Extract the [x, y] coordinate from the center of the cell holding the provided text.  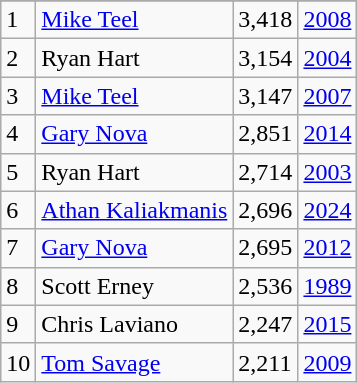
2,211 [266, 362]
Athan Kaliakmanis [134, 210]
5 [18, 172]
1989 [328, 286]
3,418 [266, 20]
2 [18, 58]
Tom Savage [134, 362]
2,247 [266, 324]
2,695 [266, 248]
2008 [328, 20]
6 [18, 210]
Scott Erney [134, 286]
2,714 [266, 172]
2024 [328, 210]
2,851 [266, 134]
8 [18, 286]
7 [18, 248]
2007 [328, 96]
3,147 [266, 96]
4 [18, 134]
1 [18, 20]
2009 [328, 362]
2003 [328, 172]
3 [18, 96]
2012 [328, 248]
2014 [328, 134]
3,154 [266, 58]
2,536 [266, 286]
Chris Laviano [134, 324]
10 [18, 362]
9 [18, 324]
2015 [328, 324]
2004 [328, 58]
2,696 [266, 210]
